Output the [x, y] coordinate of the center of the cell containing the given text.  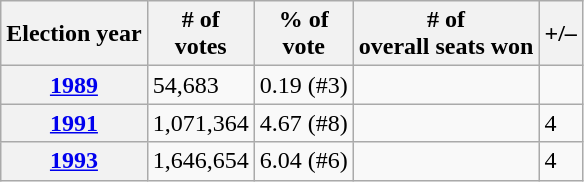
1,646,654 [200, 161]
1991 [74, 123]
1,071,364 [200, 123]
# ofoverall seats won [446, 34]
# ofvotes [200, 34]
1989 [74, 85]
4.67 (#8) [304, 123]
6.04 (#6) [304, 161]
0.19 (#3) [304, 85]
+/– [560, 34]
54,683 [200, 85]
Election year [74, 34]
% ofvote [304, 34]
1993 [74, 161]
